Scan for the cell matching the given text and deliver its (x, y) coordinate at center. 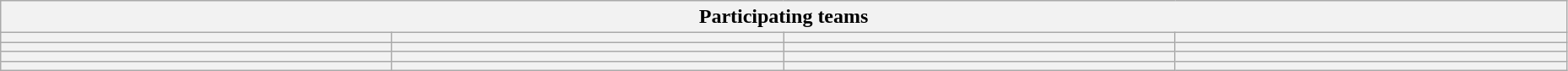
Participating teams (784, 17)
